For the text-containing cell, return its midpoint in (x, y) coordinate format. 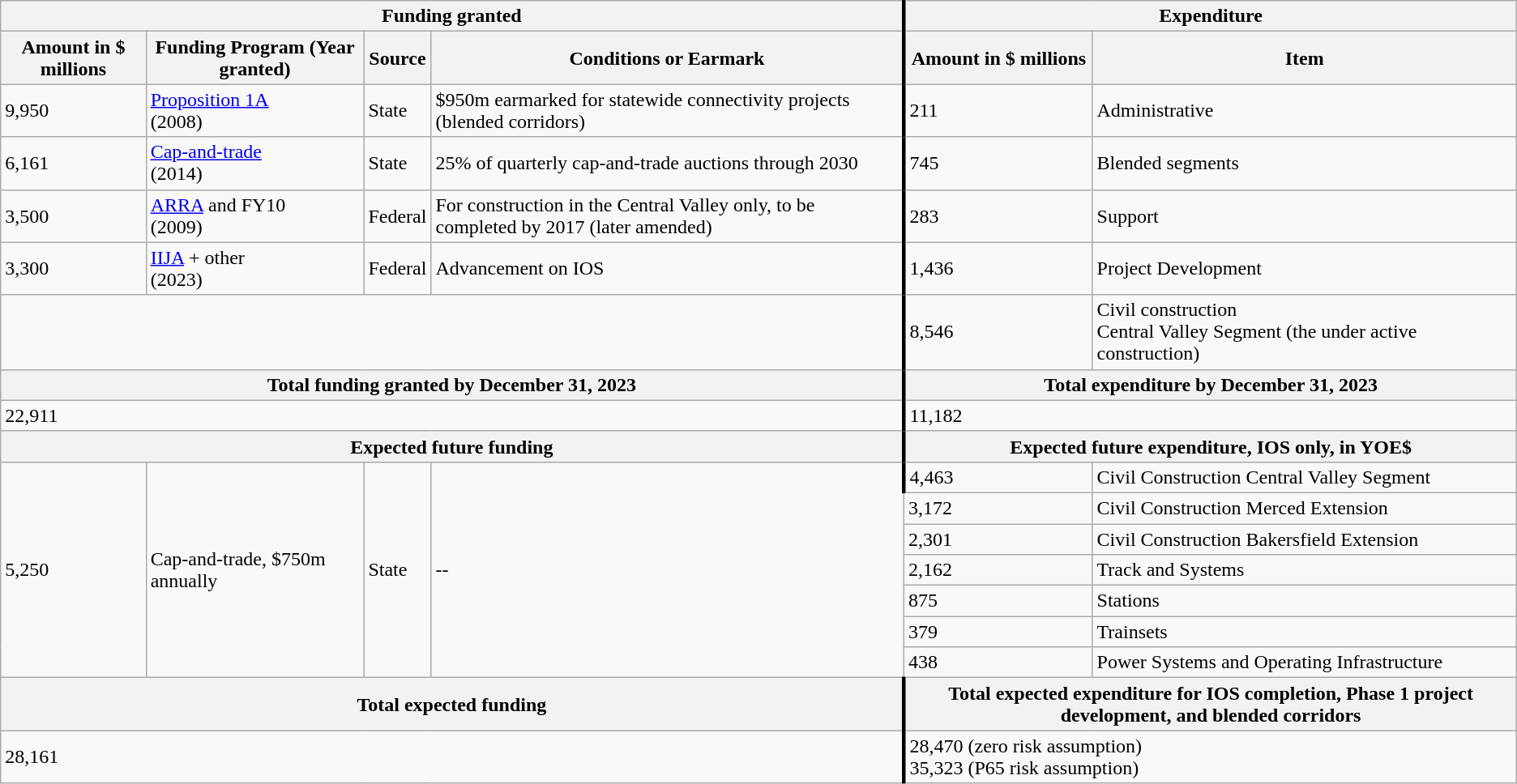
Trainsets (1305, 632)
8,546 (998, 332)
Total expected expenditure for IOS completion, Phase 1 project development, and blended corridors (1210, 705)
Blended segments (1305, 164)
4,463 (998, 477)
438 (998, 663)
Civil Construction Bakersfield Extension (1305, 539)
Cap-and-trade, $750m annually (254, 569)
3,172 (998, 508)
Civil Construction Merced Extension (1305, 508)
IIJA + other (2023) (254, 269)
28,470 (zero risk assumption) 35,323 (P65 risk assumption) (1210, 756)
6,161 (73, 164)
28,161 (452, 756)
2,162 (998, 570)
Expected future funding (452, 446)
Total expected funding (452, 705)
9,950 (73, 110)
Proposition 1A (2008) (254, 110)
-- (668, 569)
Administrative (1305, 110)
Source (397, 58)
3,500 (73, 215)
Advancement on IOS (668, 269)
22,911 (452, 415)
379 (998, 632)
Funding granted (452, 16)
ARRA and FY10 (2009) (254, 215)
Funding Program (Year granted) (254, 58)
For construction in the Central Valley only, to be completed by 2017 (later amended) (668, 215)
745 (998, 164)
Item (1305, 58)
Civil construction Central Valley Segment (the under active construction) (1305, 332)
1,436 (998, 269)
Total expenditure by December 31, 2023 (1210, 385)
875 (998, 601)
2,301 (998, 539)
5,250 (73, 569)
Civil Construction Central Valley Segment (1305, 477)
3,300 (73, 269)
Support (1305, 215)
Expenditure (1210, 16)
211 (998, 110)
Conditions or Earmark (668, 58)
Stations (1305, 601)
Power Systems and Operating Infrastructure (1305, 663)
283 (998, 215)
11,182 (1210, 415)
Track and Systems (1305, 570)
Total funding granted by December 31, 2023 (452, 385)
Cap-and-trade (2014) (254, 164)
25% of quarterly cap-and-trade auctions through 2030 (668, 164)
$950m earmarked for statewide connectivity projects (blended corridors) (668, 110)
Expected future expenditure, IOS only, in YOE$ (1210, 446)
Project Development (1305, 269)
